Search for the cell housing the specified text and yield its [x, y] center coordinate. 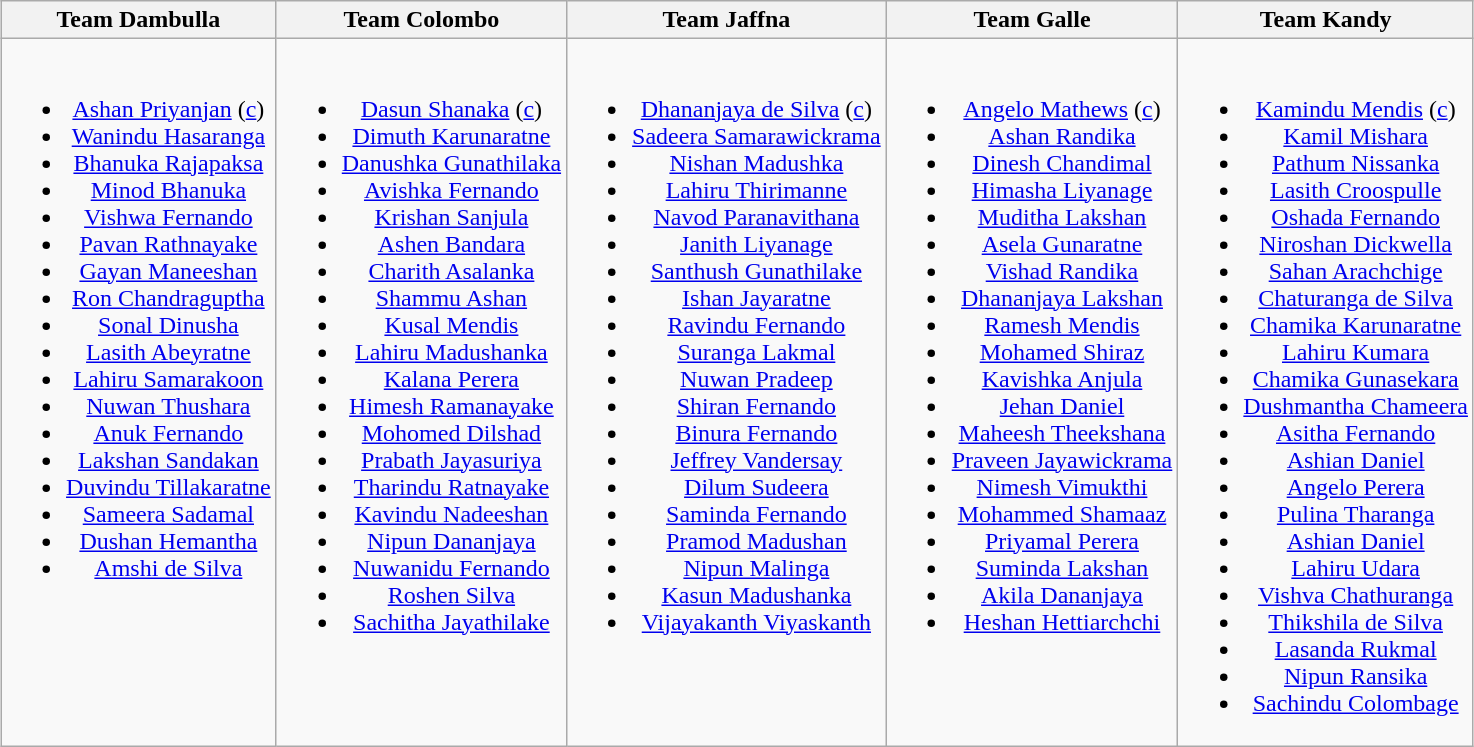
Team Kandy [1326, 20]
Team Dambulla [139, 20]
Team Galle [1032, 20]
Team Jaffna [727, 20]
Team Colombo [421, 20]
